Locate the cell with the specified text and output its [x, y] center coordinate. 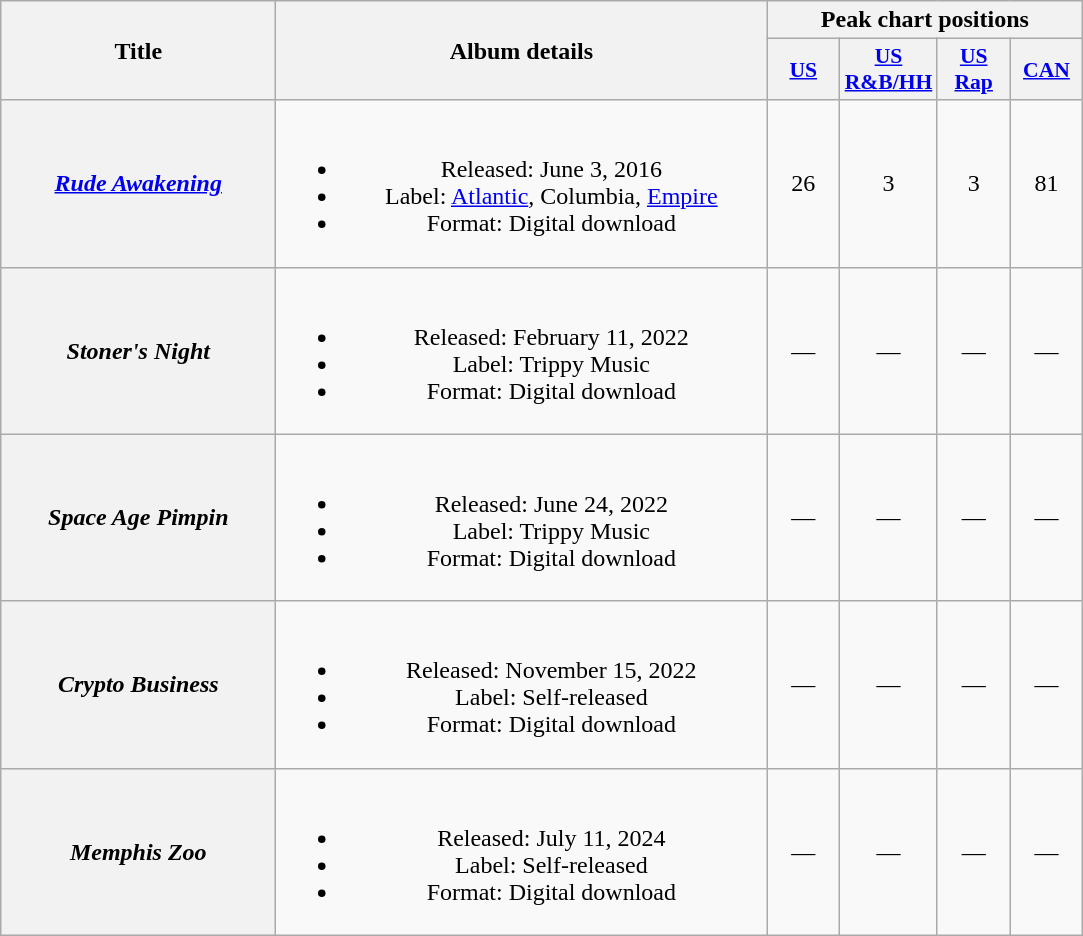
Title [138, 50]
Stoner's Night [138, 350]
Album details [522, 50]
81 [1046, 184]
Released: November 15, 2022Label: Self-releasedFormat: Digital download [522, 684]
USR&B/HH [889, 70]
Memphis Zoo [138, 852]
Rude Awakening [138, 184]
Space Age Pimpin [138, 518]
USRap [974, 70]
Released: June 24, 2022Label: Trippy MusicFormat: Digital download [522, 518]
Peak chart positions [925, 20]
Released: February 11, 2022Label: Trippy MusicFormat: Digital download [522, 350]
US [804, 70]
Crypto Business [138, 684]
Released: June 3, 2016Label: Atlantic, Columbia, EmpireFormat: Digital download [522, 184]
Released: July 11, 2024Label: Self-releasedFormat: Digital download [522, 852]
26 [804, 184]
CAN [1046, 70]
